Return the (X, Y) coordinate for the center point of the cell that contains the specified text.  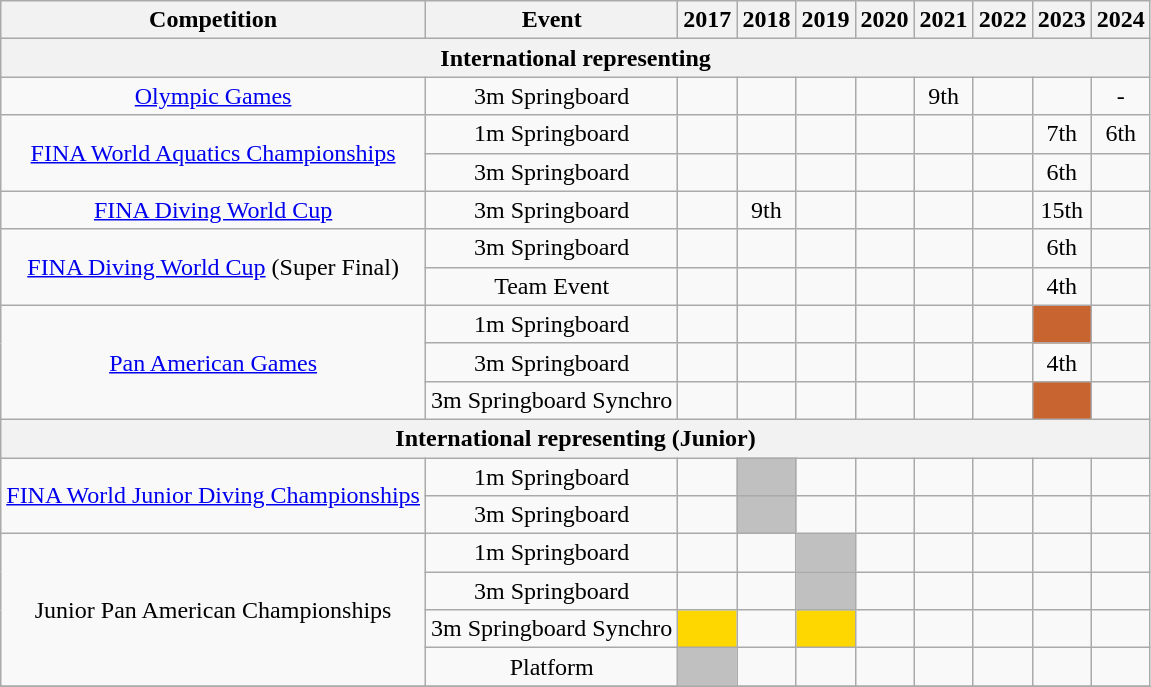
Event (551, 20)
Pan American Games (214, 362)
2018 (766, 20)
2020 (884, 20)
FINA Diving World Cup (Super Final) (214, 267)
FINA World Aquatics Championships (214, 153)
FINA World Junior Diving Championships (214, 496)
International representing (Junior) (576, 438)
International representing (576, 58)
Competition (214, 20)
Olympic Games (214, 96)
2023 (1062, 20)
Junior Pan American Championships (214, 610)
Team Event (551, 286)
2017 (708, 20)
2021 (944, 20)
FINA Diving World Cup (214, 210)
15th (1062, 210)
- (1120, 96)
2022 (1002, 20)
7th (1062, 134)
2024 (1120, 20)
2019 (826, 20)
Platform (551, 667)
